Identify which cell holds the provided text, then report its [X, Y] central coordinate. 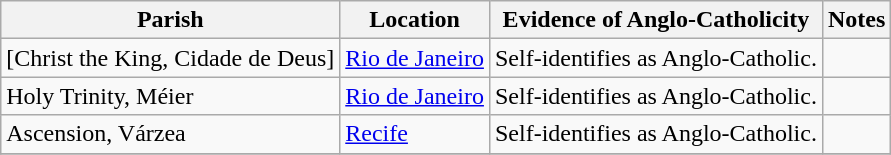
Evidence of Anglo-Catholicity [656, 20]
Location [415, 20]
Holy Trinity, Méier [170, 96]
Ascension, Várzea [170, 134]
Parish [170, 20]
Notes [856, 20]
[Christ the King, Cidade de Deus] [170, 58]
Recife [415, 134]
